Determine the [X, Y] coordinate at the center of the cell enclosing the given text.  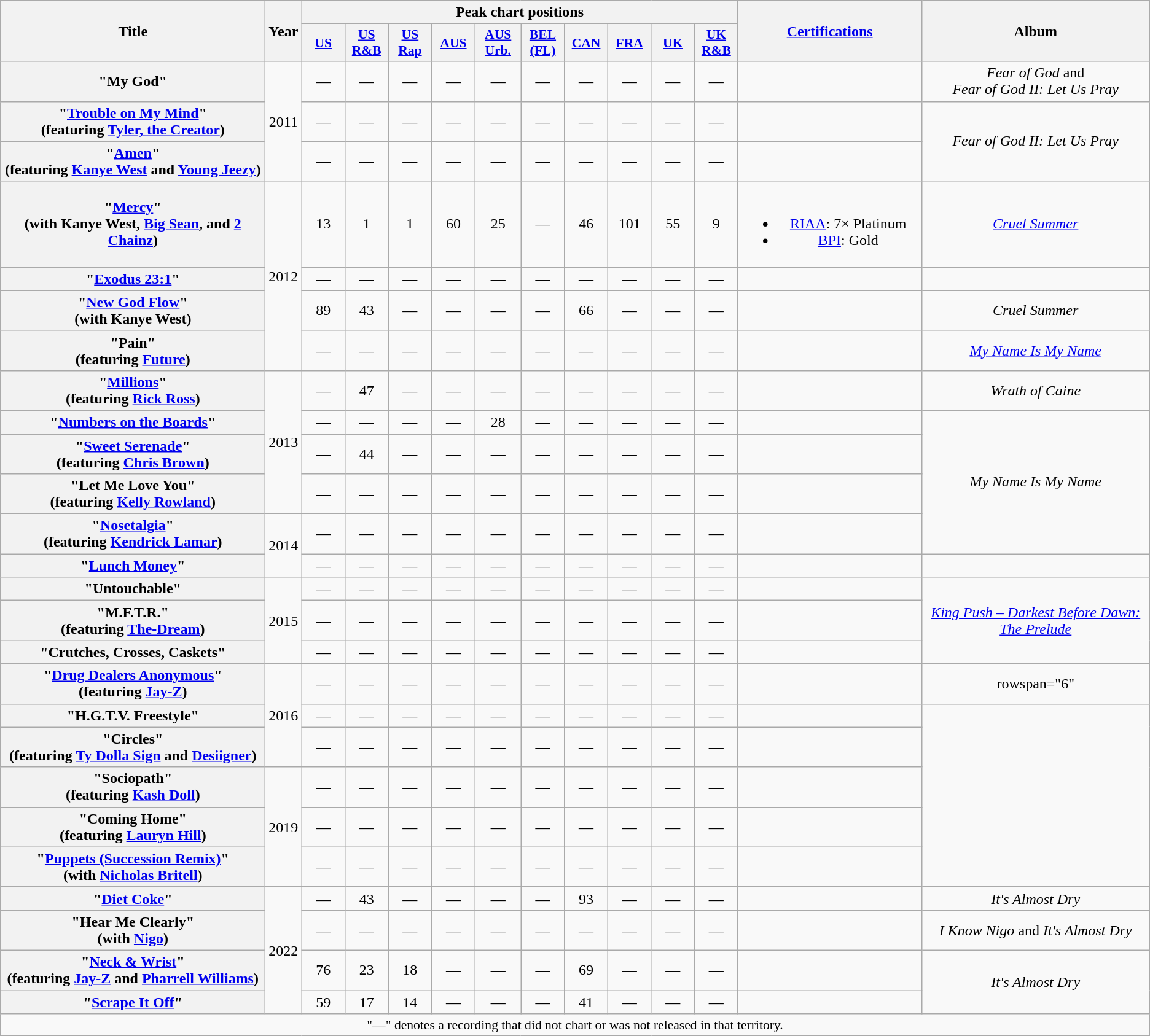
"Coming Home"(featuring Lauryn Hill) [133, 827]
59 [323, 1002]
"Drug Dealers Anonymous"(featuring Jay-Z) [133, 684]
"Millions"(featuring Rick Ross) [133, 391]
"M.F.T.R."(featuring The-Dream) [133, 620]
41 [586, 1002]
101 [629, 224]
I Know Nigo and It's Almost Dry [1036, 930]
Wrath of Caine [1036, 391]
"Exodus 23:1" [133, 279]
2013 [284, 442]
UKR&B [716, 43]
"New God Flow"(with Kanye West) [133, 311]
US [323, 43]
"Sweet Serenade"(featuring Chris Brown) [133, 453]
69 [586, 970]
USRap [410, 43]
89 [323, 311]
Peak chart positions [520, 12]
"Mercy"(with Kanye West, Big Sean, and 2 Chainz) [133, 224]
"Neck & Wrist"(featuring Jay-Z and Pharrell Williams) [133, 970]
28 [498, 422]
2011 [284, 122]
BEL(FL) [543, 43]
"Untouchable" [133, 589]
18 [410, 970]
Fear of God II: Let Us Pray [1036, 141]
"Lunch Money" [133, 566]
Year [284, 31]
"My God" [133, 81]
2022 [284, 950]
"Scrape It Off" [133, 1002]
"Sociopath"(featuring Kash Doll) [133, 787]
UK [673, 43]
"—" denotes a recording that did not chart or was not released in that territory. [575, 1025]
Fear of God andFear of God II: Let Us Pray [1036, 81]
55 [673, 224]
FRA [629, 43]
76 [323, 970]
14 [410, 1002]
66 [586, 311]
RIAA: 7× PlatinumBPI: Gold [829, 224]
"Pain"(featuring Future) [133, 350]
"Amen"(featuring Kanye West and Young Jeezy) [133, 161]
Album [1036, 31]
"H.G.T.V. Freestyle" [133, 715]
13 [323, 224]
"Crutches, Crosses, Caskets" [133, 652]
AUSUrb. [498, 43]
AUS [453, 43]
93 [586, 898]
CAN [586, 43]
Certifications [829, 31]
2012 [284, 276]
17 [366, 1002]
"Numbers on the Boards" [133, 422]
2015 [284, 620]
"Circles"(featuring Ty Dolla Sign and Desiigner) [133, 747]
47 [366, 391]
25 [498, 224]
23 [366, 970]
Title [133, 31]
2014 [284, 545]
2016 [284, 715]
USR&B [366, 43]
King Push – Darkest Before Dawn: The Prelude [1036, 620]
"Diet Coke" [133, 898]
rowspan="6" [1036, 684]
"Nosetalgia"(featuring Kendrick Lamar) [133, 534]
"Let Me Love You"(featuring Kelly Rowland) [133, 494]
44 [366, 453]
"Trouble on My Mind"(featuring Tyler, the Creator) [133, 122]
60 [453, 224]
"Puppets (Succession Remix)"(with Nicholas Britell) [133, 867]
9 [716, 224]
"Hear Me Clearly"(with Nigo) [133, 930]
2019 [284, 827]
46 [586, 224]
